Extract the (x, y) coordinate from the center of the cell holding the provided text.  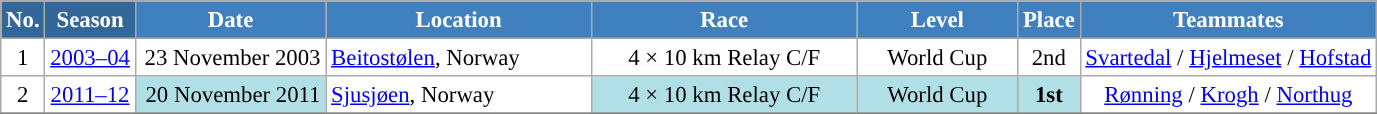
No. (23, 20)
2011–12 (90, 95)
Beitostølen, Norway (459, 58)
20 November 2011 (230, 95)
Race (724, 20)
Sjusjøen, Norway (459, 95)
Place (1049, 20)
Date (230, 20)
Svartedal / Hjelmeset / Hofstad (1228, 58)
Rønning / Krogh / Northug (1228, 95)
Teammates (1228, 20)
Season (90, 20)
Level (938, 20)
2003–04 (90, 58)
1 (23, 58)
Location (459, 20)
1st (1049, 95)
2nd (1049, 58)
23 November 2003 (230, 58)
2 (23, 95)
